From the cell containing the given text, extract its center point as [X, Y] coordinate. 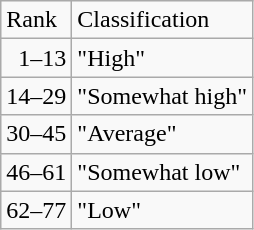
Rank [36, 20]
14–29 [36, 96]
62–77 [36, 210]
"High" [162, 58]
Classification [162, 20]
30–45 [36, 134]
"Low" [162, 210]
"Somewhat low" [162, 172]
"Somewhat high" [162, 96]
1–13 [36, 58]
"Average" [162, 134]
46–61 [36, 172]
